Extract the [x, y] coordinate from the center of the cell holding the provided text.  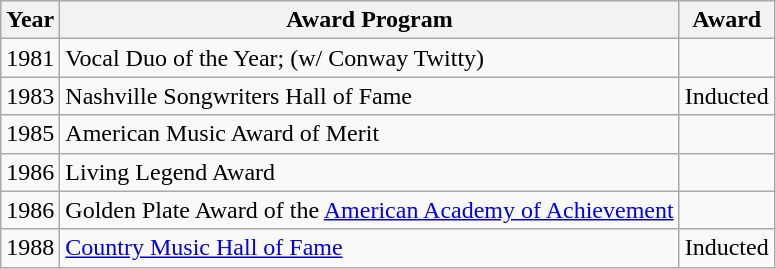
Year [30, 20]
1983 [30, 96]
Vocal Duo of the Year; (w/ Conway Twitty) [370, 58]
1988 [30, 248]
Award [726, 20]
Award Program [370, 20]
Nashville Songwriters Hall of Fame [370, 96]
1985 [30, 134]
Living Legend Award [370, 172]
1981 [30, 58]
Country Music Hall of Fame [370, 248]
Golden Plate Award of the American Academy of Achievement [370, 210]
American Music Award of Merit [370, 134]
